Search for the cell housing the specified text and yield its [X, Y] center coordinate. 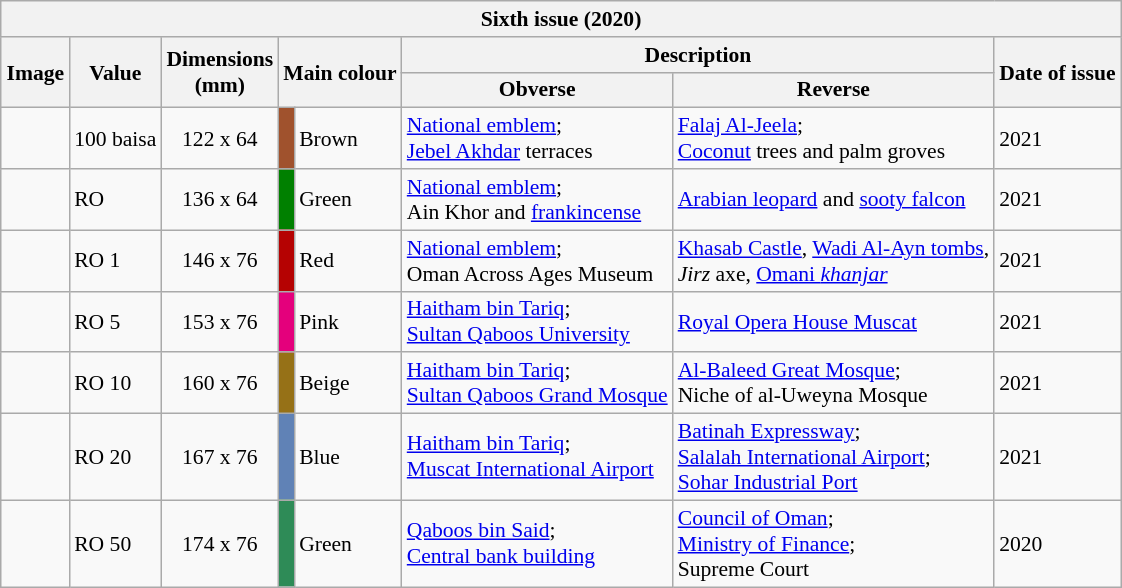
Sixth issue (2020) [560, 19]
RO 1 [115, 260]
Pink [348, 322]
136 x 64 [220, 200]
Reverse [834, 90]
167 x 76 [220, 456]
100 baisa [115, 138]
Value [115, 72]
146 x 76 [220, 260]
National emblem;Oman Across Ages Museum [538, 260]
Council of Oman;Ministry of Finance;Supreme Court [834, 544]
Haitham bin Tariq;Sultan Qaboos Grand Mosque [538, 382]
Royal Opera House Muscat [834, 322]
Main colour [340, 72]
160 x 76 [220, 382]
Haitham bin Tariq;Muscat International Airport [538, 456]
National emblem;Jebel Akhdar terraces [538, 138]
153 x 76 [220, 322]
Red [348, 260]
Obverse [538, 90]
Khasab Castle, Wadi Al-Ayn tombs,Jirz axe, Omani khanjar [834, 260]
174 x 76 [220, 544]
RO 5 [115, 322]
Dimensions(mm) [220, 72]
Image [35, 72]
Al-Baleed Great Mosque;Niche of al-Uweyna Mosque [834, 382]
Batinah Expressway;Salalah International Airport;Sohar Industrial Port [834, 456]
Falaj Al-Jeela;Coconut trees and palm groves [834, 138]
RO 10 [115, 382]
National emblem;Ain Khor and frankincense [538, 200]
RO 50 [115, 544]
RO [115, 200]
Arabian leopard and sooty falcon [834, 200]
RO 20 [115, 456]
122 x 64 [220, 138]
Date of issue [1057, 72]
Beige [348, 382]
Blue [348, 456]
Description [698, 54]
2020 [1057, 544]
Brown [348, 138]
Qaboos bin Said;Central bank building [538, 544]
Haitham bin Tariq;Sultan Qaboos University [538, 322]
